Locate the cell with the specified text and output its [x, y] center coordinate. 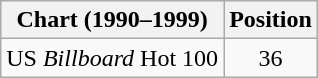
Position [271, 20]
36 [271, 58]
Chart (1990–1999) [112, 20]
US Billboard Hot 100 [112, 58]
